Extract the [x, y] coordinate from the center of the cell holding the provided text.  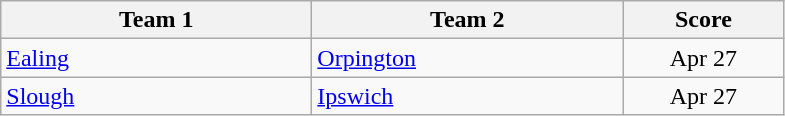
Score [704, 20]
Ipswich [468, 96]
Ealing [156, 58]
Orpington [468, 58]
Team 2 [468, 20]
Slough [156, 96]
Team 1 [156, 20]
